Capture the cell that displays the provided text and extract its [X, Y] central coordinate. 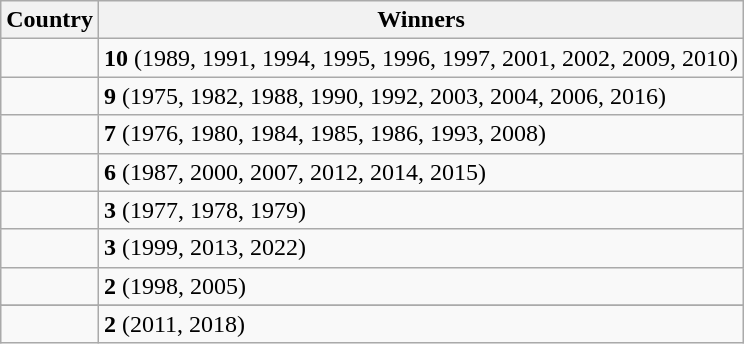
2 (1998, 2005) [420, 286]
9 (1975, 1982, 1988, 1990, 1992, 2003, 2004, 2006, 2016) [420, 96]
6 (1987, 2000, 2007, 2012, 2014, 2015) [420, 172]
Country [50, 20]
10 (1989, 1991, 1994, 1995, 1996, 1997, 2001, 2002, 2009, 2010) [420, 58]
3 (1999, 2013, 2022) [420, 248]
Winners [420, 20]
7 (1976, 1980, 1984, 1985, 1986, 1993, 2008) [420, 134]
3 (1977, 1978, 1979) [420, 210]
2 (2011, 2018) [420, 324]
